Return [X, Y] of the center of cell containing provided text 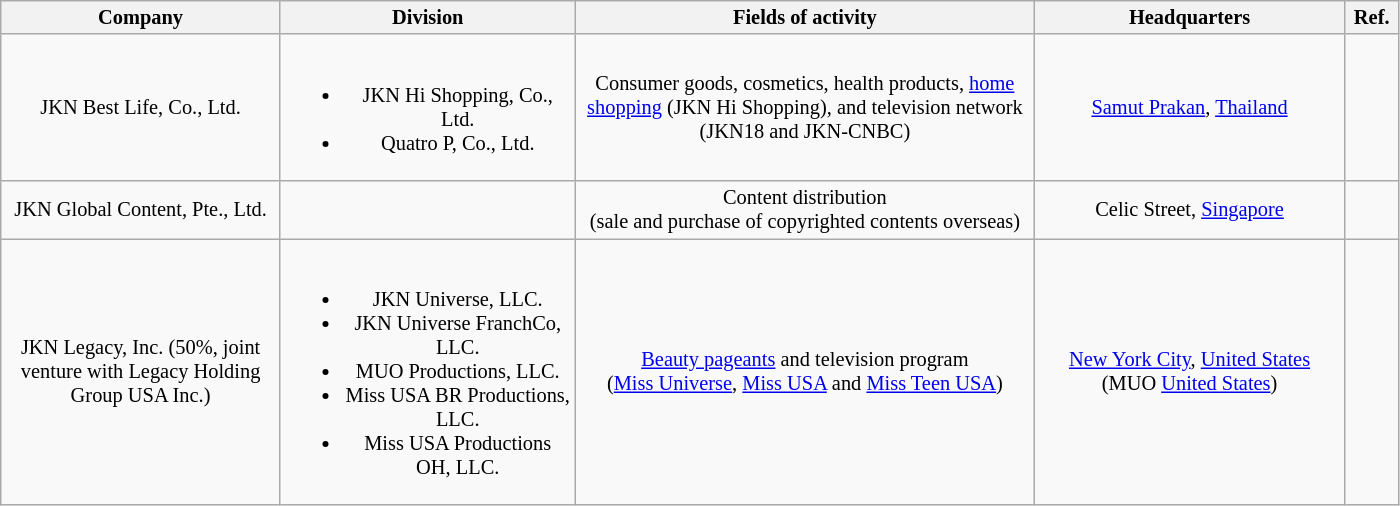
Content distribution (sale and purchase of copyrighted contents overseas) [805, 209]
JKN Best Life, Co., Ltd. [141, 107]
JKN Global Content, Pte., Ltd. [141, 209]
Ref. [1372, 17]
Consumer goods, cosmetics, health products, home shopping (JKN Hi Shopping), and television network (JKN18 and JKN-CNBC) [805, 107]
JKN Hi Shopping, Co., Ltd.Quatro P, Co., Ltd. [428, 107]
New York City, United States (MUO United States) [1190, 371]
Division [428, 17]
Company [141, 17]
Headquarters [1190, 17]
Celic Street, Singapore [1190, 209]
Beauty pageants and television program (Miss Universe, Miss USA and Miss Teen USA) [805, 371]
JKN Universe, LLC.JKN Universe FranchCo, LLC.MUO Productions, LLC.Miss USA BR Productions, LLC.Miss USA Productions OH, LLC. [428, 371]
Fields of activity [805, 17]
Samut Prakan, Thailand [1190, 107]
JKN Legacy, Inc. (50%, joint venture with Legacy Holding Group USA Inc.) [141, 371]
